From the cell containing the given text, extract its center point as (x, y) coordinate. 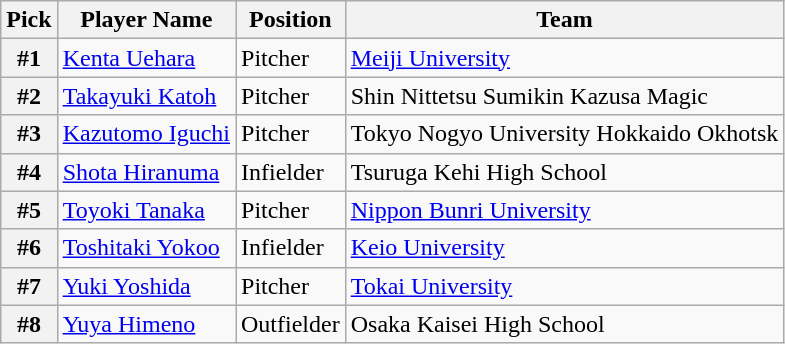
Position (291, 20)
Player Name (146, 20)
Tsuruga Kehi High School (564, 172)
Shota Hiranuma (146, 172)
#2 (29, 96)
Meiji University (564, 58)
Kenta Uehara (146, 58)
Shin Nittetsu Sumikin Kazusa Magic (564, 96)
#5 (29, 210)
Keio University (564, 248)
#7 (29, 286)
Yuya Himeno (146, 324)
#4 (29, 172)
#6 (29, 248)
#3 (29, 134)
Osaka Kaisei High School (564, 324)
Tokyo Nogyo University Hokkaido Okhotsk (564, 134)
Nippon Bunri University (564, 210)
Outfielder (291, 324)
Team (564, 20)
Pick (29, 20)
Yuki Yoshida (146, 286)
Takayuki Katoh (146, 96)
Toyoki Tanaka (146, 210)
Toshitaki Yokoo (146, 248)
#8 (29, 324)
Kazutomo Iguchi (146, 134)
Tokai University (564, 286)
#1 (29, 58)
